Pinpoint the cell where the given text exists, returning its (x, y) midpoint coordinate. 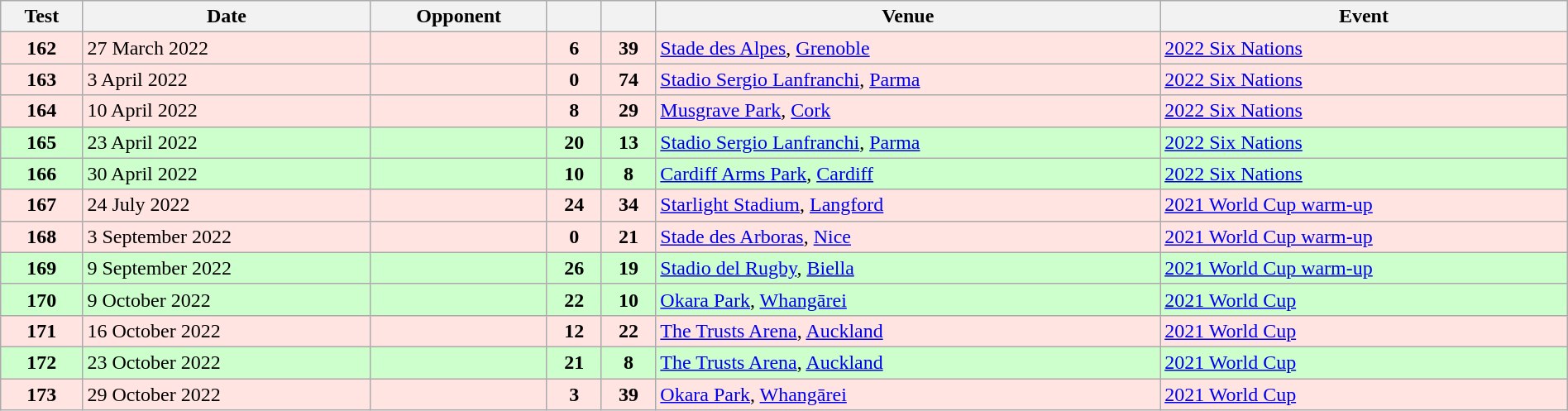
Event (1365, 17)
12 (574, 331)
166 (41, 174)
27 March 2022 (227, 48)
168 (41, 237)
163 (41, 79)
19 (629, 268)
23 October 2022 (227, 362)
172 (41, 362)
Stadio del Rugby, Biella (908, 268)
162 (41, 48)
10 April 2022 (227, 111)
13 (629, 142)
9 October 2022 (227, 299)
3 April 2022 (227, 79)
164 (41, 111)
26 (574, 268)
16 October 2022 (227, 331)
173 (41, 394)
3 (574, 394)
Stade des Arboras, Nice (908, 237)
170 (41, 299)
24 July 2022 (227, 205)
Date (227, 17)
30 April 2022 (227, 174)
Venue (908, 17)
167 (41, 205)
20 (574, 142)
24 (574, 205)
74 (629, 79)
Musgrave Park, Cork (908, 111)
3 September 2022 (227, 237)
6 (574, 48)
Stade des Alpes, Grenoble (908, 48)
29 (629, 111)
29 October 2022 (227, 394)
165 (41, 142)
9 September 2022 (227, 268)
Cardiff Arms Park, Cardiff (908, 174)
Opponent (458, 17)
23 April 2022 (227, 142)
Starlight Stadium, Langford (908, 205)
Test (41, 17)
34 (629, 205)
169 (41, 268)
171 (41, 331)
